Search for the cell housing the specified text and yield its (X, Y) center coordinate. 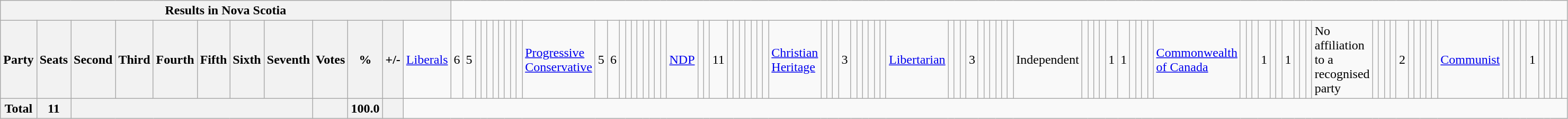
Libertarian (917, 59)
+/- (393, 59)
Seventh (288, 59)
Progressive Conservative (559, 59)
Communist (1471, 59)
100.0 (366, 108)
Fourth (175, 59)
% (366, 59)
Independent (1048, 59)
Votes (331, 59)
Results in Nova Scotia (226, 11)
Fifth (213, 59)
Second (93, 59)
Sixth (247, 59)
Party (19, 59)
Christian Heritage (795, 59)
NDP (682, 59)
No affiliation to a recognised party (1342, 59)
Total (19, 108)
Commonwealth of Canada (1197, 59)
Seats (54, 59)
2 (1402, 59)
Third (135, 59)
Liberals (427, 59)
